Scan for the cell matching the given text and deliver its (x, y) coordinate at center. 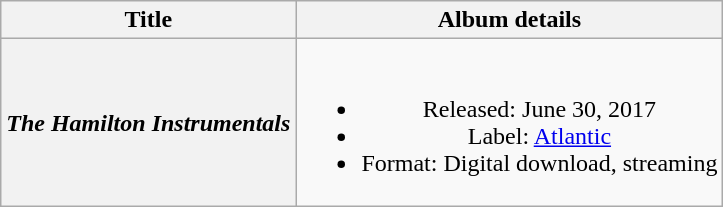
Released: June 30, 2017Label: AtlanticFormat: Digital download, streaming (510, 122)
The Hamilton Instrumentals (148, 122)
Title (148, 20)
Album details (510, 20)
